For the text-containing cell, return its midpoint in (x, y) coordinate format. 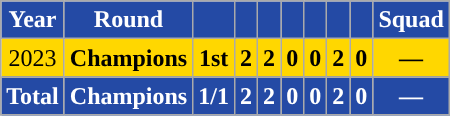
Round (128, 20)
Total (33, 96)
1st (214, 58)
Year (33, 20)
2023 (33, 58)
Squad (411, 20)
1/1 (214, 96)
